Detect which cell encompasses the target text, then output its (x, y) center coordinate. 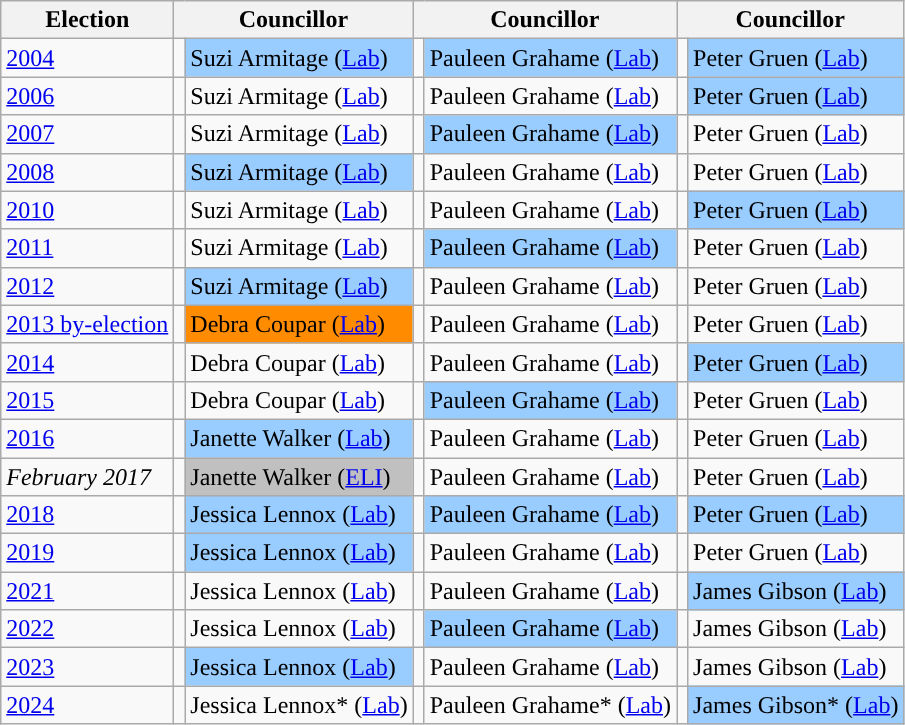
2006 (88, 96)
2008 (88, 172)
2016 (88, 438)
James Gibson* (Lab) (796, 705)
2021 (88, 591)
2023 (88, 667)
2018 (88, 515)
2011 (88, 248)
2012 (88, 286)
2014 (88, 362)
Jessica Lennox* (Lab) (299, 705)
Election (88, 20)
Janette Walker (ELI) (299, 477)
2024 (88, 705)
2015 (88, 400)
2010 (88, 210)
2022 (88, 629)
2013 by-election (88, 324)
Janette Walker (Lab) (299, 438)
2019 (88, 553)
2007 (88, 134)
2004 (88, 58)
February 2017 (88, 477)
Pauleen Grahame* (Lab) (550, 705)
